Extract the [x, y] coordinate from the center of the cell holding the provided text.  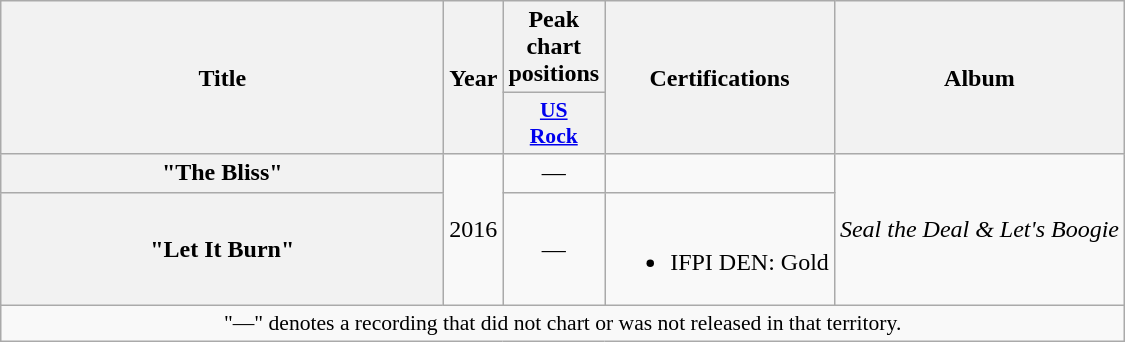
"Let It Burn" [222, 248]
Album [979, 78]
"—" denotes a recording that did not chart or was not released in that territory. [563, 323]
2016 [474, 230]
Certifications [720, 78]
Peak chart positions [554, 47]
Title [222, 78]
"The Bliss" [222, 173]
Seal the Deal & Let's Boogie [979, 230]
USRock [554, 124]
Year [474, 78]
IFPI DEN: Gold [720, 248]
